Provide the [X, Y] coordinate of the cell's center where the given text is located.  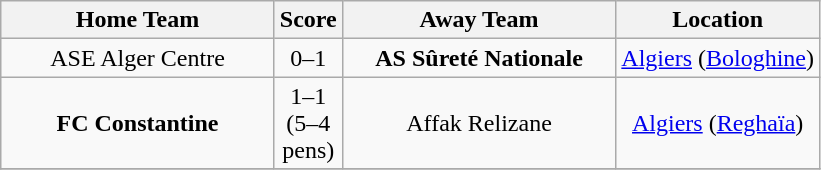
Home Team [138, 20]
FC Constantine [138, 123]
1–1 (5–4 pens) [308, 123]
ASE Alger Centre [138, 58]
Away Team [479, 20]
AS Sûreté Nationale [479, 58]
Algiers (Reghaïa) [718, 123]
Affak Relizane [479, 123]
Score [308, 20]
0–1 [308, 58]
Location [718, 20]
Algiers (Bologhine) [718, 58]
